Locate the cell with the specified text and output its [x, y] center coordinate. 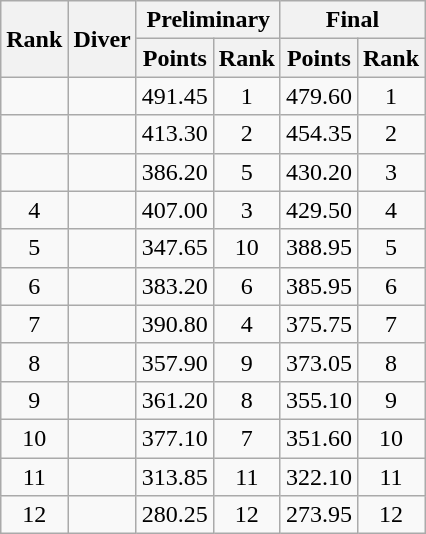
430.20 [318, 172]
Diver [102, 39]
Final [352, 20]
390.80 [174, 324]
273.95 [318, 515]
280.25 [174, 515]
385.95 [318, 286]
313.85 [174, 477]
373.05 [318, 362]
322.10 [318, 477]
429.50 [318, 210]
479.60 [318, 96]
357.90 [174, 362]
377.10 [174, 438]
355.10 [318, 400]
383.20 [174, 286]
361.20 [174, 400]
388.95 [318, 248]
386.20 [174, 172]
407.00 [174, 210]
375.75 [318, 324]
413.30 [174, 134]
351.60 [318, 438]
454.35 [318, 134]
Preliminary [208, 20]
491.45 [174, 96]
347.65 [174, 248]
